Output the (x, y) coordinate of the center of the cell containing the given text.  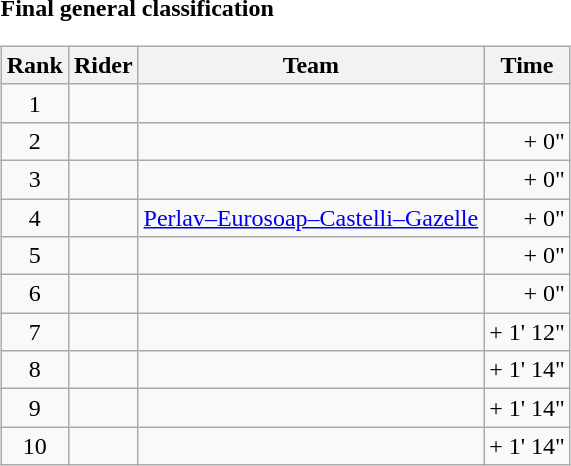
2 (34, 141)
10 (34, 446)
3 (34, 179)
Perlav–Eurosoap–Castelli–Gazelle (311, 217)
Rider (103, 65)
Team (311, 65)
1 (34, 103)
6 (34, 294)
9 (34, 408)
Time (528, 65)
4 (34, 217)
+ 1' 12" (528, 332)
Rank (34, 65)
8 (34, 370)
5 (34, 256)
7 (34, 332)
